Pinpoint the cell where the given text exists, returning its [x, y] midpoint coordinate. 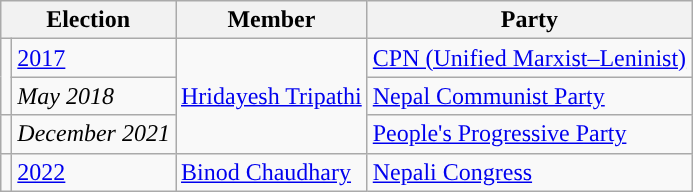
2017 [94, 58]
Nepali Congress [529, 172]
Party [529, 20]
May 2018 [94, 96]
Binod Chaudhary [272, 172]
CPN (Unified Marxist–Leninist) [529, 58]
Member [272, 20]
Election [88, 20]
December 2021 [94, 134]
2022 [94, 172]
Nepal Communist Party [529, 96]
People's Progressive Party [529, 134]
Hridayesh Tripathi [272, 96]
